Find where the given text appears and provide that cell's center as [x, y] coordinate. 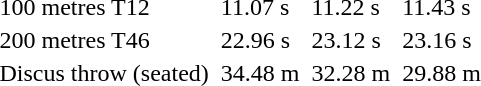
23.12 s [351, 40]
22.96 s [260, 40]
